Capture the cell that displays the provided text and extract its (x, y) central coordinate. 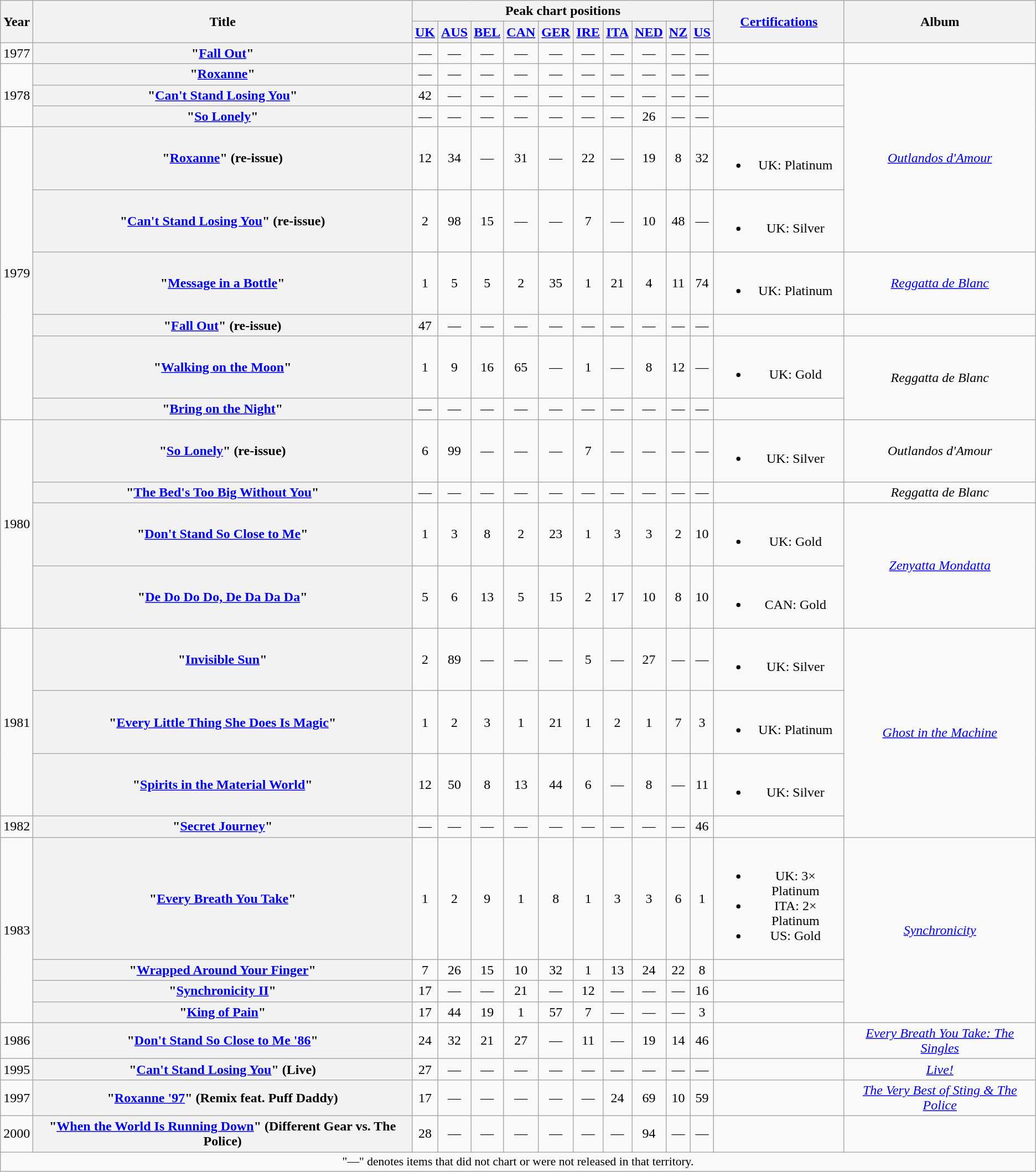
"King of Pain" (222, 1012)
Zenyatta Mondatta (940, 566)
NZ (678, 32)
94 (649, 1134)
"Invisible Sun" (222, 660)
"Roxanne" (re-issue) (222, 158)
GER (556, 32)
14 (678, 1041)
99 (455, 451)
1997 (17, 1097)
42 (425, 95)
"The Bed's Too Big Without You" (222, 493)
23 (556, 535)
"So Lonely" (re-issue) (222, 451)
US (702, 32)
"Roxanne '97" (Remix feat. Puff Daddy) (222, 1097)
Certifications (779, 22)
"Every Breath You Take" (222, 898)
Every Breath You Take: The Singles (940, 1041)
NED (649, 32)
The Very Best of Sting & The Police (940, 1097)
59 (702, 1097)
1986 (17, 1041)
"De Do Do Do, De Da Da Da" (222, 597)
"Walking on the Moon" (222, 366)
2000 (17, 1134)
"Can't Stand Losing You" (Live) (222, 1069)
Title (222, 22)
"Wrapped Around Your Finger" (222, 970)
1982 (17, 827)
Year (17, 22)
50 (455, 785)
"Don't Stand So Close to Me" (222, 535)
"Fall Out" (222, 53)
"Synchronicity II" (222, 991)
1977 (17, 53)
Live! (940, 1069)
1983 (17, 930)
Album (940, 22)
"Fall Out" (re-issue) (222, 325)
28 (425, 1134)
Ghost in the Machine (940, 733)
98 (455, 220)
1981 (17, 722)
48 (678, 220)
34 (455, 158)
1979 (17, 273)
"Roxanne" (222, 74)
"Can't Stand Losing You" (222, 95)
Peak chart positions (562, 11)
"Can't Stand Losing You" (re-issue) (222, 220)
57 (556, 1012)
69 (649, 1097)
4 (649, 283)
"Don't Stand So Close to Me '86" (222, 1041)
1995 (17, 1069)
"Secret Journey" (222, 827)
ITA (618, 32)
CAN (521, 32)
IRE (588, 32)
UK (425, 32)
31 (521, 158)
BEL (487, 32)
74 (702, 283)
UK: 3× PlatinumITA: 2× PlatinumUS: Gold (779, 898)
35 (556, 283)
1980 (17, 524)
"Every Little Thing She Does Is Magic" (222, 722)
AUS (455, 32)
1978 (17, 95)
"Bring on the Night" (222, 409)
"When the World Is Running Down" (Different Gear vs. The Police) (222, 1134)
"Spirits in the Material World" (222, 785)
CAN: Gold (779, 597)
"—" denotes items that did not chart or were not released in that territory. (518, 1161)
"Message in a Bottle" (222, 283)
"So Lonely" (222, 116)
65 (521, 366)
47 (425, 325)
Synchronicity (940, 930)
89 (455, 660)
